Return [X, Y] of the center of cell containing provided text 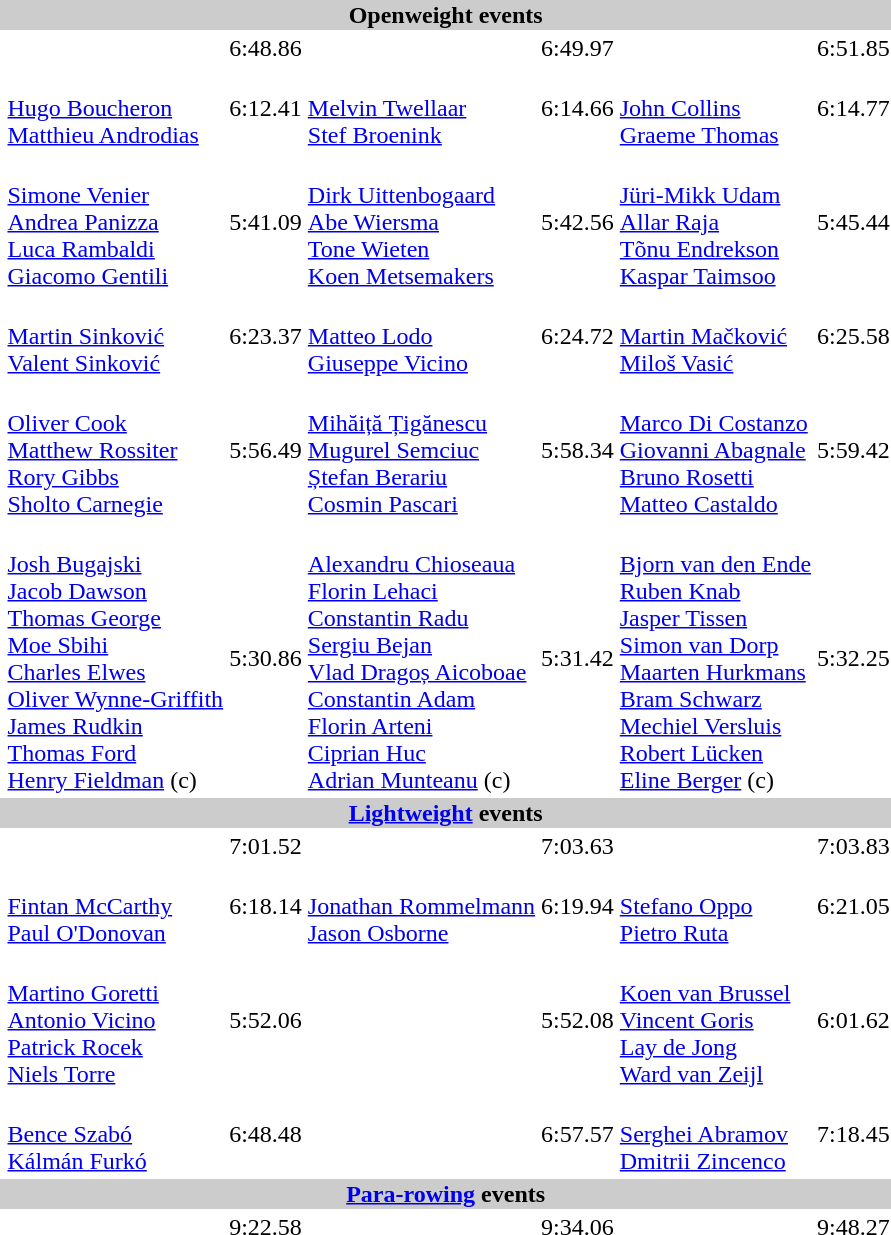
Mihăiță ȚigănescuMugurel SemciucȘtefan BerariuCosmin Pascari [421, 450]
Martino GorettiAntonio VicinoPatrick RocekNiels Torre [116, 1020]
Oliver CookMatthew RossiterRory GibbsSholto Carnegie [116, 450]
Jüri-Mikk UdamAllar RajaTõnu EndreksonKaspar Taimsoo [715, 222]
6:18.14 [266, 906]
6:48.48 [266, 1134]
Hugo BoucheronMatthieu Androdias [116, 108]
Martin MačkovićMiloš Vasić [715, 336]
5:58.34 [578, 450]
6:19.94 [578, 906]
John CollinsGraeme Thomas [715, 108]
5:41.09 [266, 222]
Bence SzabóKálmán Furkó [116, 1134]
6:23.37 [266, 336]
Dirk UittenbogaardAbe WiersmaTone WietenKoen Metsemakers [421, 222]
5:30.86 [266, 658]
6:24.72 [578, 336]
6:14.66 [578, 108]
5:52.06 [266, 1020]
6:57.57 [578, 1134]
5:42.56 [578, 222]
5:52.08 [578, 1020]
5:31.42 [578, 658]
Bjorn van den EndeRuben KnabJasper TissenSimon van DorpMaarten HurkmansBram SchwarzMechiel VersluisRobert LückenEline Berger (c) [715, 658]
Para-rowing events [446, 1194]
Stefano OppoPietro Ruta [715, 906]
6:48.86 [266, 48]
Melvin TwellaarStef Broenink [421, 108]
Alexandru ChioseauaFlorin LehaciConstantin RaduSergiu BejanVlad Dragoș AicoboaeConstantin AdamFlorin ArteniCiprian HucAdrian Munteanu (c) [421, 658]
Simone VenierAndrea PanizzaLuca RambaldiGiacomo Gentili [116, 222]
Openweight events [446, 15]
Koen van BrusselVincent GorisLay de JongWard van Zeijl [715, 1020]
7:03.63 [578, 846]
Lightweight events [446, 813]
Marco Di CostanzoGiovanni AbagnaleBruno RosettiMatteo Castaldo [715, 450]
Matteo LodoGiuseppe Vicino [421, 336]
Martin SinkovićValent Sinković [116, 336]
6:49.97 [578, 48]
Jonathan RommelmannJason Osborne [421, 906]
Fintan McCarthyPaul O'Donovan [116, 906]
6:12.41 [266, 108]
7:01.52 [266, 846]
Serghei AbramovDmitrii Zincenco [715, 1134]
Josh BugajskiJacob DawsonThomas GeorgeMoe SbihiCharles ElwesOliver Wynne-GriffithJames RudkinThomas FordHenry Fieldman (c) [116, 658]
5:56.49 [266, 450]
